Locate the cell with the specified text and output its (X, Y) center coordinate. 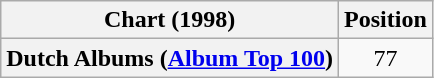
Chart (1998) (170, 20)
77 (386, 58)
Dutch Albums (Album Top 100) (170, 58)
Position (386, 20)
